Search for the cell housing the specified text and yield its (X, Y) center coordinate. 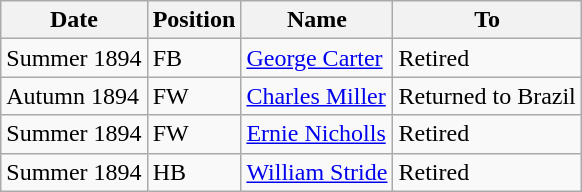
Returned to Brazil (487, 96)
George Carter (317, 58)
Position (194, 20)
Charles Miller (317, 96)
Autumn 1894 (74, 96)
HB (194, 172)
FB (194, 58)
Ernie Nicholls (317, 134)
Date (74, 20)
Name (317, 20)
To (487, 20)
William Stride (317, 172)
